Determine the [x, y] coordinate at the center of the cell enclosing the given text.  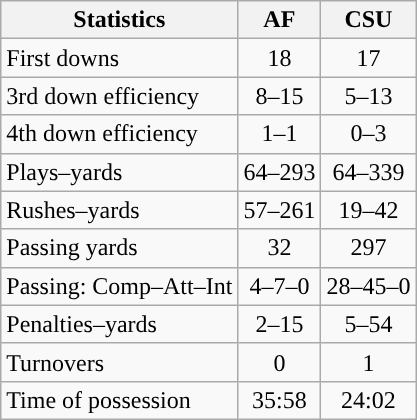
32 [280, 248]
0–3 [368, 134]
1–1 [280, 134]
Plays–yards [120, 172]
Penalties–yards [120, 324]
0 [280, 362]
28–45–0 [368, 286]
Turnovers [120, 362]
57–261 [280, 210]
First downs [120, 58]
2–15 [280, 324]
35:58 [280, 400]
297 [368, 248]
18 [280, 58]
AF [280, 20]
17 [368, 58]
1 [368, 362]
64–339 [368, 172]
CSU [368, 20]
4th down efficiency [120, 134]
Passing yards [120, 248]
Statistics [120, 20]
4–7–0 [280, 286]
Time of possession [120, 400]
24:02 [368, 400]
19–42 [368, 210]
Passing: Comp–Att–Int [120, 286]
64–293 [280, 172]
Rushes–yards [120, 210]
5–13 [368, 96]
8–15 [280, 96]
5–54 [368, 324]
3rd down efficiency [120, 96]
